Capture the cell that displays the provided text and extract its (X, Y) central coordinate. 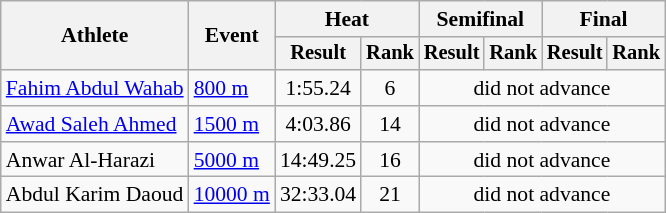
Fahim Abdul Wahab (95, 88)
1500 m (232, 124)
Anwar Al-Harazi (95, 160)
1:55.24 (318, 88)
14:49.25 (318, 160)
Awad Saleh Ahmed (95, 124)
14 (390, 124)
Event (232, 36)
Final (604, 19)
Abdul Karim Daoud (95, 195)
800 m (232, 88)
Heat (347, 19)
32:33.04 (318, 195)
16 (390, 160)
21 (390, 195)
4:03.86 (318, 124)
Athlete (95, 36)
Semifinal (480, 19)
5000 m (232, 160)
6 (390, 88)
10000 m (232, 195)
